Output the [X, Y] coordinate of the center of the cell containing the given text.  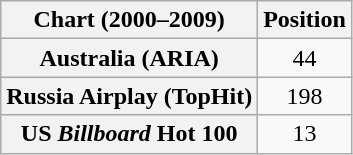
198 [305, 96]
44 [305, 58]
Australia (ARIA) [130, 58]
Chart (2000–2009) [130, 20]
13 [305, 134]
Russia Airplay (TopHit) [130, 96]
Position [305, 20]
US Billboard Hot 100 [130, 134]
